Capture the cell that displays the provided text and extract its (x, y) central coordinate. 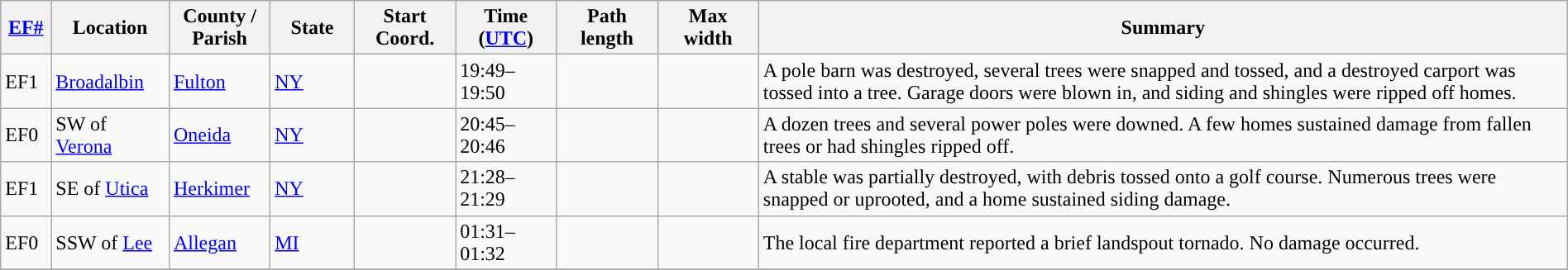
21:28–21:29 (506, 188)
19:49–19:50 (506, 81)
20:45–20:46 (506, 135)
MI (313, 243)
A dozen trees and several power poles were downed. A few homes sustained damage from fallen trees or had shingles ripped off. (1163, 135)
State (313, 28)
Broadalbin (111, 81)
Path length (607, 28)
Oneida (219, 135)
SSW of Lee (111, 243)
EF# (26, 28)
Herkimer (219, 188)
Time (UTC) (506, 28)
Fulton (219, 81)
A stable was partially destroyed, with debris tossed onto a golf course. Numerous trees were snapped or uprooted, and a home sustained siding damage. (1163, 188)
Location (111, 28)
SW of Verona (111, 135)
Start Coord. (404, 28)
01:31–01:32 (506, 243)
SE of Utica (111, 188)
County / Parish (219, 28)
The local fire department reported a brief landspout tornado. No damage occurred. (1163, 243)
Max width (708, 28)
Allegan (219, 243)
Summary (1163, 28)
